From the cell containing the given text, extract its center point as (x, y) coordinate. 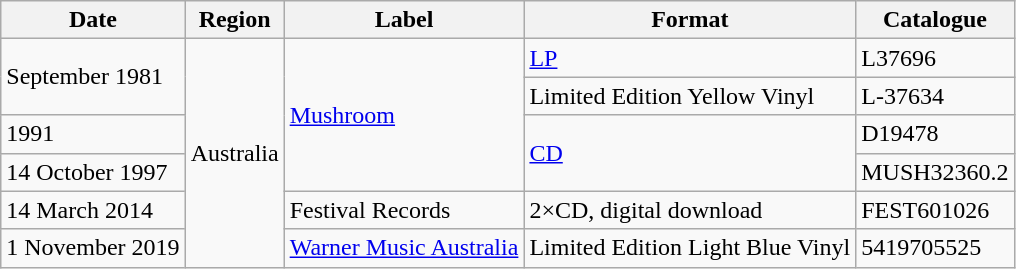
MUSH32360.2 (935, 172)
Date (93, 20)
L37696 (935, 58)
Label (404, 20)
1 November 2019 (93, 248)
Limited Edition Yellow Vinyl (690, 96)
5419705525 (935, 248)
CD (690, 153)
Australia (234, 153)
L-37634 (935, 96)
D19478 (935, 134)
Catalogue (935, 20)
2×CD, digital download (690, 210)
Format (690, 20)
LP (690, 58)
Festival Records (404, 210)
1991 (93, 134)
Region (234, 20)
14 October 1997 (93, 172)
FEST601026 (935, 210)
September 1981 (93, 77)
Mushroom (404, 115)
Warner Music Australia (404, 248)
Limited Edition Light Blue Vinyl (690, 248)
14 March 2014 (93, 210)
